Find where the given text appears and provide that cell's center as (X, Y) coordinate. 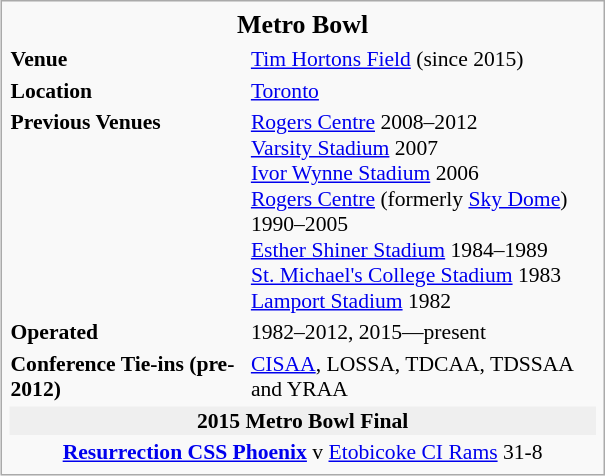
Tim Hortons Field (since 2015) (422, 59)
CISAA, LOSSA, TDCAA, TDSSAA and YRAA (422, 376)
Venue (128, 59)
Previous Venues (128, 212)
Toronto (422, 90)
Location (128, 90)
Metro Bowl (302, 26)
1982–2012, 2015—present (422, 332)
2015 Metro Bowl Final (302, 420)
Operated (128, 332)
Resurrection CSS Phoenix v Etobicoke CI Rams 31-8 (302, 452)
Conference Tie-ins (pre-2012) (128, 376)
